Extract the (X, Y) coordinate from the center of the cell holding the provided text.  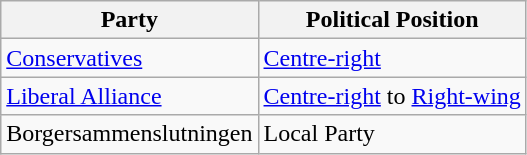
Party (130, 20)
Conservatives (130, 58)
Centre-right (392, 58)
Local Party (392, 134)
Centre-right to Right-wing (392, 96)
Liberal Alliance (130, 96)
Borgersammenslutningen (130, 134)
Political Position (392, 20)
